Find where the given text appears and provide that cell's center as [X, Y] coordinate. 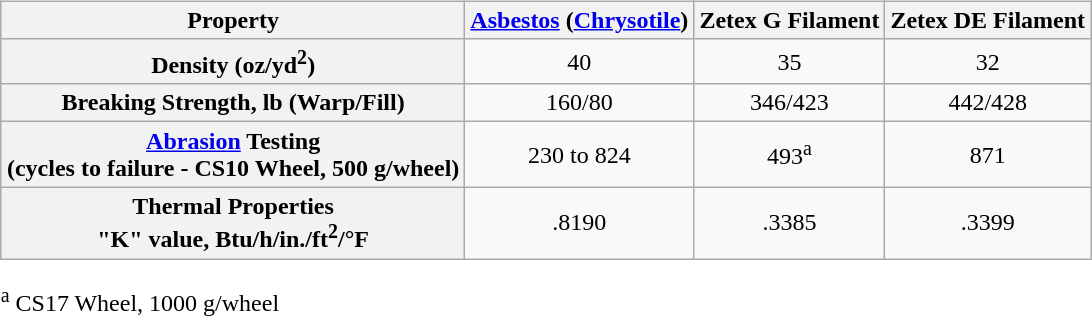
346/423 [790, 103]
32 [988, 62]
.3385 [790, 223]
493a [790, 154]
Asbestos (Chrysotile) [580, 20]
.3399 [988, 223]
Abrasion Testing(cycles to failure - CS10 Wheel, 500 g/wheel) [232, 154]
Density (oz/yd2) [232, 62]
871 [988, 154]
35 [790, 62]
Breaking Strength, lb (Warp/Fill) [232, 103]
230 to 824 [580, 154]
Zetex DE Filament [988, 20]
Thermal Properties"K" value, Btu/h/in./ft2/°F [232, 223]
Property [232, 20]
.8190 [580, 223]
40 [580, 62]
Zetex G Filament [790, 20]
442/428 [988, 103]
160/80 [580, 103]
